Return (X, Y) of the center of cell containing provided text 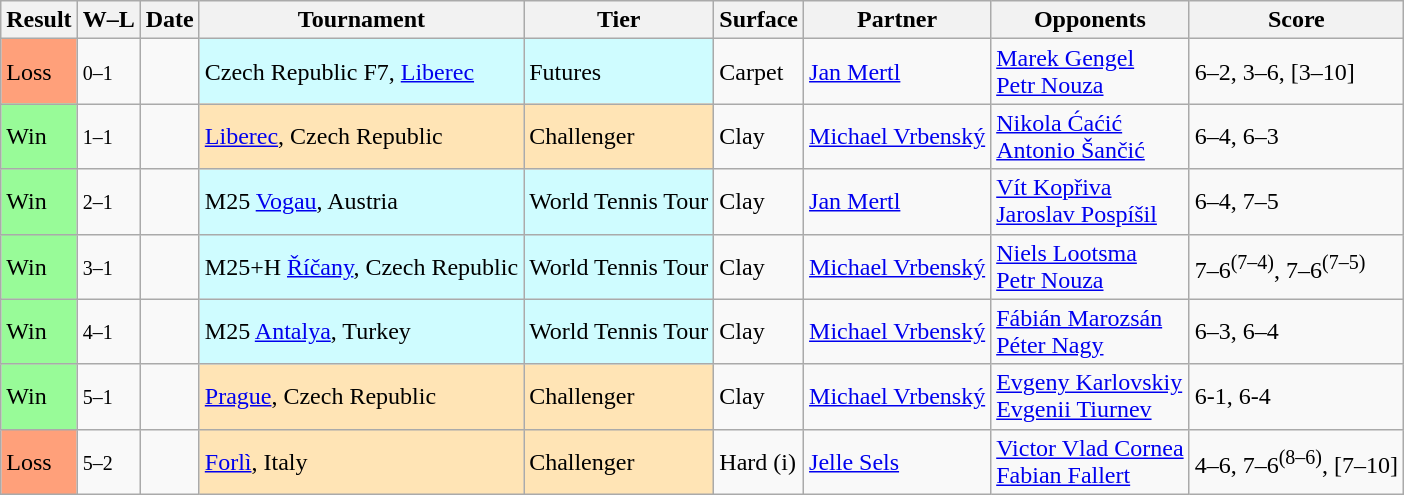
Forlì, Italy (361, 462)
Czech Republic F7, Liberec (361, 72)
Liberec, Czech Republic (361, 136)
6–2, 3–6, [3–10] (1296, 72)
2–1 (108, 202)
5–1 (108, 396)
Vít Kopřiva Jaroslav Pospíšil (1090, 202)
Evgeny Karlovskiy Evgenii Tiurnev (1090, 396)
5–2 (108, 462)
Carpet (759, 72)
Hard (i) (759, 462)
Partner (898, 20)
Date (170, 20)
M25 Antalya, Turkey (361, 332)
W–L (108, 20)
Tier (619, 20)
Futures (619, 72)
Fábián Marozsán Péter Nagy (1090, 332)
M25+H Říčany, Czech Republic (361, 266)
Niels Lootsma Petr Nouza (1090, 266)
Score (1296, 20)
6–4, 6–3 (1296, 136)
0–1 (108, 72)
Victor Vlad Cornea Fabian Fallert (1090, 462)
6–3, 6–4 (1296, 332)
4–1 (108, 332)
6-1, 6-4 (1296, 396)
4–6, 7–6(8–6), [7–10] (1296, 462)
Nikola Ćaćić Antonio Šančić (1090, 136)
M25 Vogau, Austria (361, 202)
Marek Gengel Petr Nouza (1090, 72)
6–4, 7–5 (1296, 202)
Result (39, 20)
Opponents (1090, 20)
Surface (759, 20)
7–6(7–4), 7–6(7–5) (1296, 266)
1–1 (108, 136)
Jelle Sels (898, 462)
Prague, Czech Republic (361, 396)
3–1 (108, 266)
Tournament (361, 20)
